Return (x, y) of the center of cell containing provided text 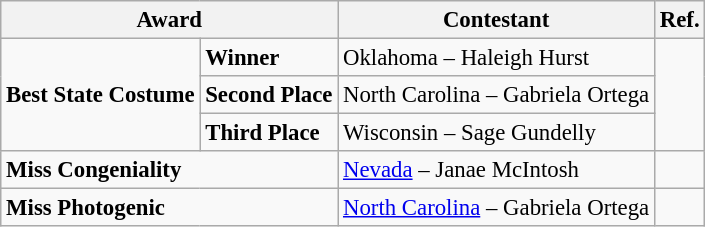
Best State Costume (100, 96)
Ref. (679, 20)
Oklahoma – Haleigh Hurst (496, 58)
Contestant (496, 20)
Second Place (269, 95)
Award (170, 20)
Miss Photogenic (170, 208)
Wisconsin – Sage Gundelly (496, 133)
Miss Congeniality (170, 170)
Nevada – Janae McIntosh (496, 170)
Third Place (269, 133)
Winner (269, 58)
